Locate the cell with the specified text and output its (x, y) center coordinate. 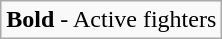
Bold - Active fighters (112, 20)
